Determine the [X, Y] coordinate at the center of the cell enclosing the given text.  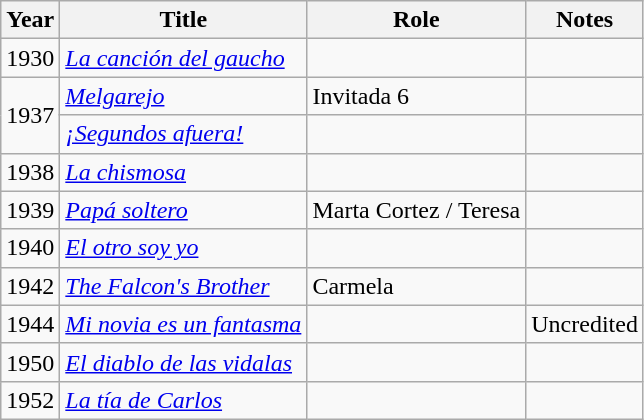
Melgarejo [184, 96]
Title [184, 20]
La tía de Carlos [184, 400]
Invitada 6 [416, 96]
La canción del gaucho [184, 58]
Marta Cortez / Teresa [416, 210]
La chismosa [184, 172]
Uncredited [585, 324]
1938 [30, 172]
El otro soy yo [184, 248]
1939 [30, 210]
1952 [30, 400]
Carmela [416, 286]
1930 [30, 58]
¡Segundos afuera! [184, 134]
1940 [30, 248]
The Falcon's Brother [184, 286]
Papá soltero [184, 210]
Year [30, 20]
1950 [30, 362]
Role [416, 20]
1944 [30, 324]
1937 [30, 115]
Notes [585, 20]
1942 [30, 286]
Mi novia es un fantasma [184, 324]
El diablo de las vidalas [184, 362]
